Search for the cell housing the specified text and yield its [x, y] center coordinate. 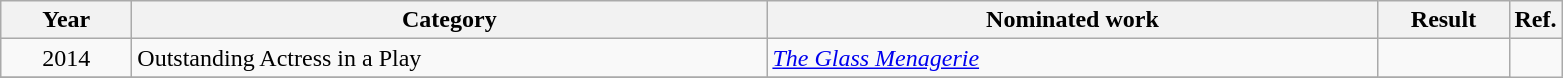
Outstanding Actress in a Play [450, 58]
Ref. [1536, 20]
Category [450, 20]
2014 [66, 58]
Result [1444, 20]
Year [66, 20]
Nominated work [1072, 20]
The Glass Menagerie [1072, 58]
